Detect which cell encompasses the target text, then output its [x, y] center coordinate. 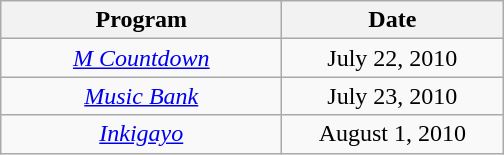
M Countdown [142, 58]
Inkigayo [142, 134]
July 22, 2010 [392, 58]
Program [142, 20]
July 23, 2010 [392, 96]
Music Bank [142, 96]
Date [392, 20]
August 1, 2010 [392, 134]
